From the cell containing the given text, extract its center point as (X, Y) coordinate. 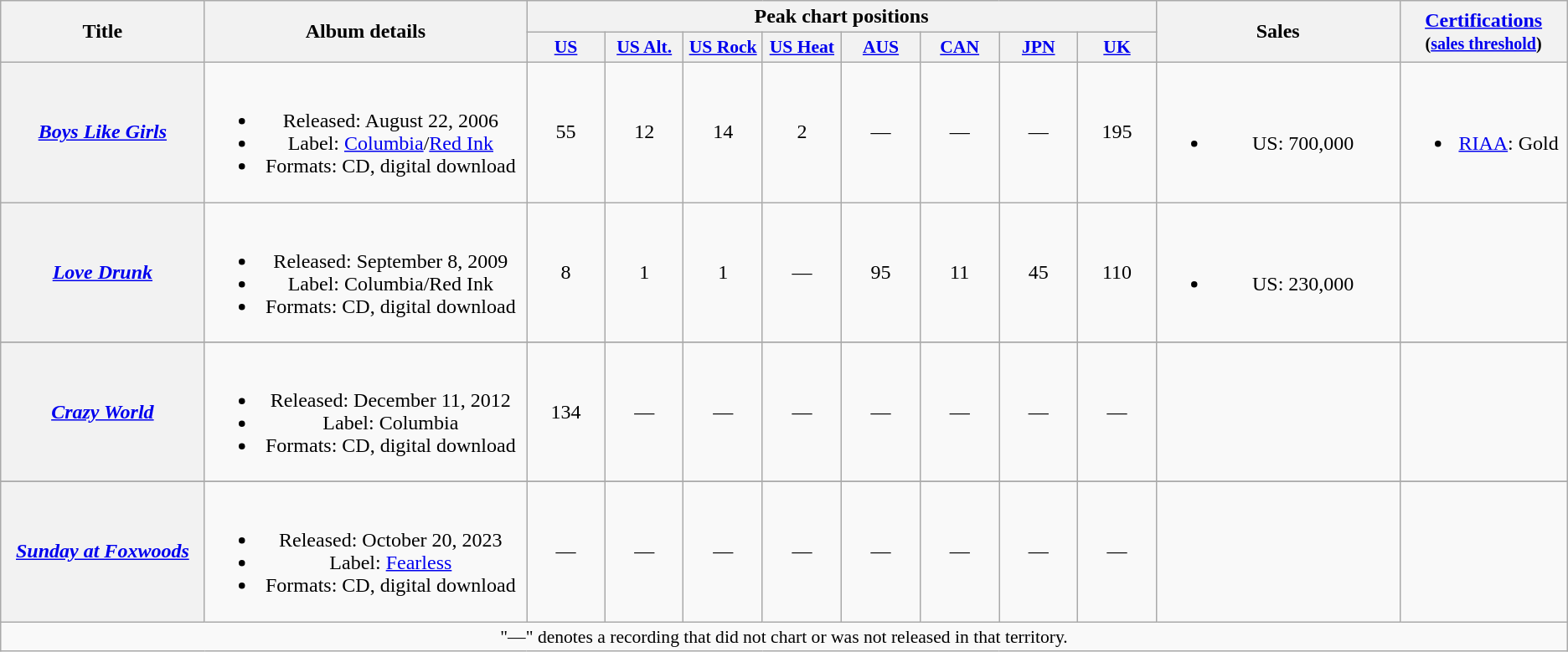
US Alt. (644, 48)
"—" denotes a recording that did not chart or was not released in that territory. (784, 637)
JPN (1039, 48)
8 (566, 273)
45 (1039, 273)
Released: August 22, 2006Label: Columbia/Red InkFormats: CD, digital download (365, 132)
US: 700,000 (1278, 132)
US Rock (723, 48)
AUS (880, 48)
55 (566, 132)
Crazy World (102, 412)
UK (1117, 48)
CAN (960, 48)
Title (102, 32)
RIAA: Gold (1483, 132)
Sunday at Foxwoods (102, 552)
14 (723, 132)
US: 230,000 (1278, 273)
Love Drunk (102, 273)
Sales (1278, 32)
Boys Like Girls (102, 132)
Released: December 11, 2012Label: ColumbiaFormats: CD, digital download (365, 412)
134 (566, 412)
Released: October 20, 2023Label: FearlessFormats: CD, digital download (365, 552)
Certifications(sales threshold) (1483, 32)
Album details (365, 32)
Peak chart positions (842, 17)
195 (1117, 132)
12 (644, 132)
2 (802, 132)
US Heat (802, 48)
Released: September 8, 2009Label: Columbia/Red InkFormats: CD, digital download (365, 273)
11 (960, 273)
US (566, 48)
110 (1117, 273)
95 (880, 273)
